Scan for the cell matching the given text and deliver its [X, Y] coordinate at center. 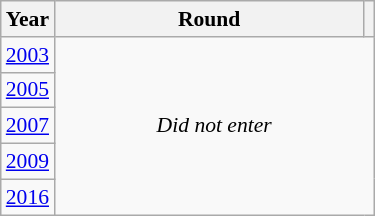
2016 [28, 197]
Year [28, 19]
Round [209, 19]
2005 [28, 90]
2003 [28, 55]
2007 [28, 126]
2009 [28, 162]
Did not enter [214, 126]
